For the text-containing cell, return its midpoint in [x, y] coordinate format. 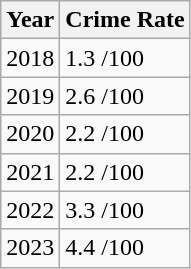
2019 [30, 96]
3.3 /100 [125, 210]
2020 [30, 134]
Crime Rate [125, 20]
2021 [30, 172]
2022 [30, 210]
4.4 /100 [125, 248]
2023 [30, 248]
Year [30, 20]
2018 [30, 58]
2.6 /100 [125, 96]
1.3 /100 [125, 58]
